Extract the (X, Y) coordinate from the center of the cell holding the provided text.  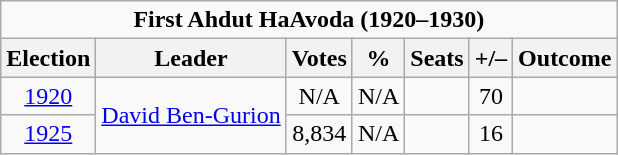
70 (490, 96)
16 (490, 134)
Leader (191, 58)
Election (48, 58)
Seats (437, 58)
Outcome (565, 58)
David Ben-Gurion (191, 115)
Votes (319, 58)
First Ahdut HaAvoda (1920–1930) (309, 20)
+/– (490, 58)
% (378, 58)
8,834 (319, 134)
1920 (48, 96)
1925 (48, 134)
